Provide the [x, y] coordinate of the cell's center where the given text is located.  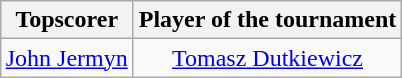
John Jermyn [66, 58]
Player of the tournament [268, 20]
Tomasz Dutkiewicz [268, 58]
Topscorer [66, 20]
